Detect which cell encompasses the target text, then output its (X, Y) center coordinate. 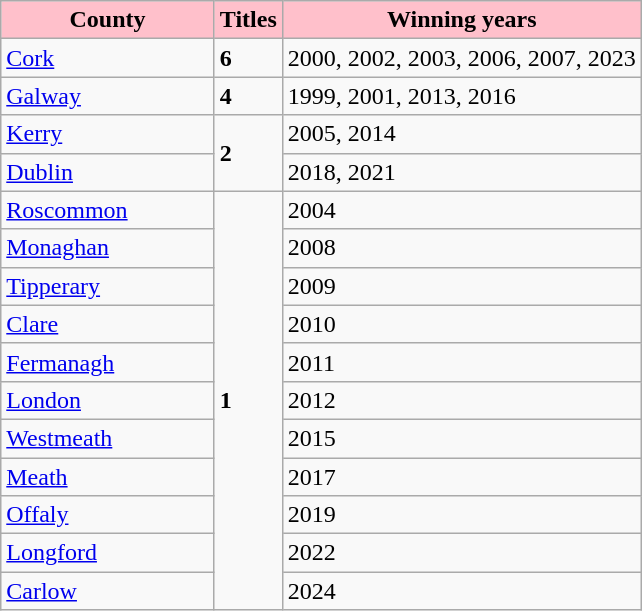
Kerry (108, 134)
2 (248, 153)
Galway (108, 96)
Carlow (108, 591)
Dublin (108, 172)
2018, 2021 (462, 172)
2000, 2002, 2003, 2006, 2007, 2023 (462, 58)
2009 (462, 286)
2012 (462, 400)
2017 (462, 477)
1999, 2001, 2013, 2016 (462, 96)
2019 (462, 515)
2011 (462, 362)
2022 (462, 553)
2015 (462, 438)
Winning years (462, 20)
Fermanagh (108, 362)
Westmeath (108, 438)
London (108, 400)
Offaly (108, 515)
Meath (108, 477)
2005, 2014 (462, 134)
2008 (462, 248)
Cork (108, 58)
Tipperary (108, 286)
2004 (462, 210)
County (108, 20)
2024 (462, 591)
2010 (462, 324)
1 (248, 400)
Monaghan (108, 248)
Longford (108, 553)
Titles (248, 20)
Roscommon (108, 210)
Clare (108, 324)
6 (248, 58)
4 (248, 96)
